Return the (X, Y) coordinate for the center point of the cell that contains the specified text.  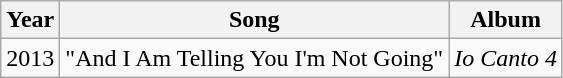
Year (30, 20)
2013 (30, 58)
Album (506, 20)
"And I Am Telling You I'm Not Going" (254, 58)
Io Canto 4 (506, 58)
Song (254, 20)
